Determine the [X, Y] coordinate at the center of the cell enclosing the given text.  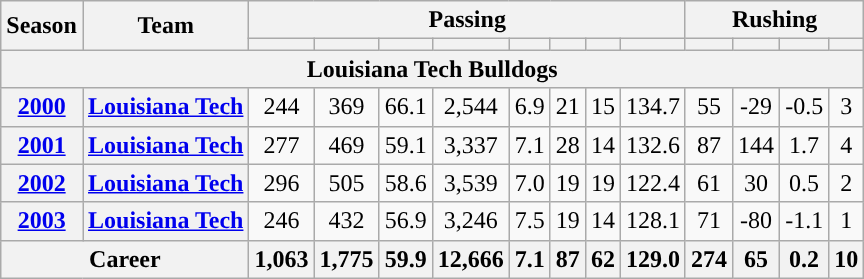
122.4 [652, 183]
134.7 [652, 107]
-29 [756, 107]
505 [346, 183]
55 [708, 107]
144 [756, 145]
-1.1 [804, 221]
128.1 [652, 221]
62 [602, 259]
2 [846, 183]
3 [846, 107]
7.0 [530, 183]
296 [282, 183]
-0.5 [804, 107]
61 [708, 183]
1,063 [282, 259]
0.5 [804, 183]
Season [42, 26]
59.9 [406, 259]
1,775 [346, 259]
432 [346, 221]
3,246 [470, 221]
2003 [42, 221]
469 [346, 145]
0.2 [804, 259]
7.5 [530, 221]
2,544 [470, 107]
1 [846, 221]
21 [568, 107]
59.1 [406, 145]
3,337 [470, 145]
56.9 [406, 221]
Career [125, 259]
Team [165, 26]
30 [756, 183]
Rushing [774, 20]
Louisiana Tech Bulldogs [432, 69]
369 [346, 107]
65 [756, 259]
274 [708, 259]
244 [282, 107]
2001 [42, 145]
277 [282, 145]
1.7 [804, 145]
58.6 [406, 183]
12,666 [470, 259]
132.6 [652, 145]
129.0 [652, 259]
246 [282, 221]
66.1 [406, 107]
28 [568, 145]
2002 [42, 183]
15 [602, 107]
4 [846, 145]
2000 [42, 107]
6.9 [530, 107]
-80 [756, 221]
3,539 [470, 183]
Passing [467, 20]
10 [846, 259]
71 [708, 221]
